Pinpoint the cell where the given text exists, returning its (x, y) midpoint coordinate. 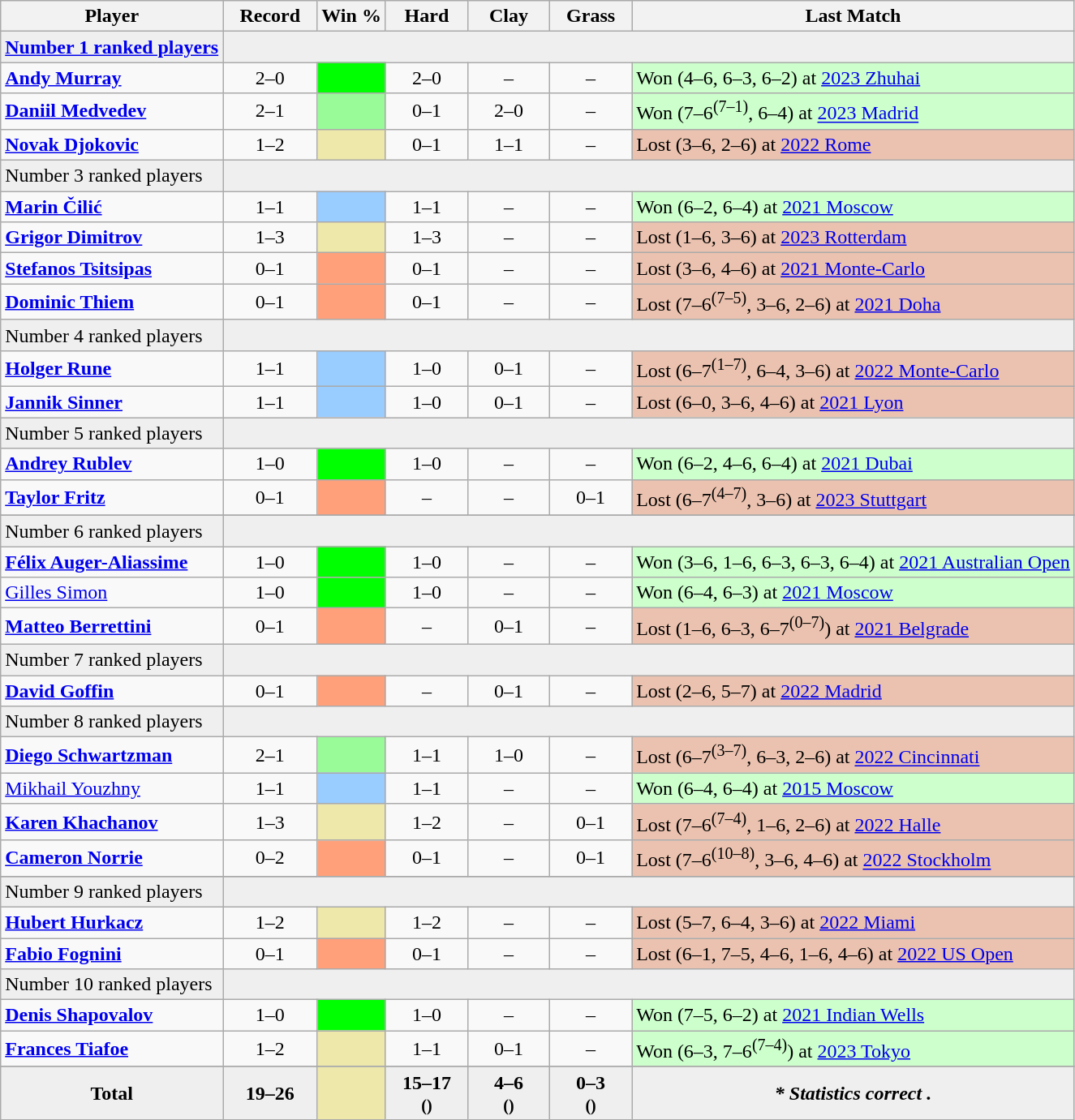
Novak Djokovic (112, 144)
Number 6 ranked players (112, 531)
Jannik Sinner (112, 402)
Lost (2–6, 5–7) at 2022 Madrid (854, 691)
Number 3 ranked players (112, 176)
Number 7 ranked players (112, 659)
Daniil Medvedev (112, 112)
Grass (591, 16)
Félix Auger-Aliassime (112, 562)
Won (6–2, 6–4) at 2021 Moscow (854, 207)
Number 10 ranked players (112, 985)
Clay (508, 16)
* Statistics correct . (854, 1093)
Number 4 ranked players (112, 335)
Won (3–6, 1–6, 6–3, 6–3, 6–4) at 2021 Australian Open (854, 562)
Cameron Norrie (112, 858)
Andrey Rublev (112, 464)
Andy Murray (112, 78)
Mikhail Youzhny (112, 788)
Lost (5–7, 6–4, 3–6) at 2022 Miami (854, 922)
Lost (7–6(7–4), 1–6, 2–6) at 2022 Halle (854, 822)
Marin Čilić (112, 207)
Lost (6–7(1–7), 6–4, 3–6) at 2022 Monte-Carlo (854, 368)
15–17 () (427, 1093)
Number 1 ranked players (112, 47)
19–26 (270, 1093)
Lost (7–6(10–8), 3–6, 4–6) at 2022 Stockholm (854, 858)
Win % (352, 16)
Diego Schwartzman (112, 756)
Dominic Thiem (112, 302)
Karen Khachanov (112, 822)
Fabio Fognini (112, 953)
Number 5 ranked players (112, 433)
4–6 () (508, 1093)
Number 8 ranked players (112, 722)
Player (112, 16)
Denis Shapovalov (112, 1015)
Lost (1–6, 6–3, 6–7(0–7)) at 2021 Belgrade (854, 626)
Lost (6–7(3–7), 6–3, 2–6) at 2022 Cincinnati (854, 756)
Lost (6–1, 7–5, 4–6, 1–6, 4–6) at 2022 US Open (854, 953)
Total (112, 1093)
Hard (427, 16)
Lost (6–7(4–7), 3–6) at 2023 Stuttgart (854, 498)
David Goffin (112, 691)
Gilles Simon (112, 593)
Won (4–6, 6–3, 6–2) at 2023 Zhuhai (854, 78)
Lost (6–0, 3–6, 4–6) at 2021 Lyon (854, 402)
Won (7–6(7–1), 6–4) at 2023 Madrid (854, 112)
Frances Tiafoe (112, 1049)
0–2 (270, 858)
Holger Rune (112, 368)
Lost (7–6(7–5), 3–6, 2–6) at 2021 Doha (854, 302)
0–3 () (591, 1093)
Lost (3–6, 4–6) at 2021 Monte-Carlo (854, 268)
Record (270, 16)
Won (6–2, 4–6, 6–4) at 2021 Dubai (854, 464)
Won (6–3, 7–6(7–4)) at 2023 Tokyo (854, 1049)
Hubert Hurkacz (112, 922)
Number 9 ranked players (112, 891)
Taylor Fritz (112, 498)
Grigor Dimitrov (112, 238)
Stefanos Tsitsipas (112, 268)
Matteo Berrettini (112, 626)
Won (6–4, 6–3) at 2021 Moscow (854, 593)
Lost (1–6, 3–6) at 2023 Rotterdam (854, 238)
Won (6–4, 6–4) at 2015 Moscow (854, 788)
Lost (3–6, 2–6) at 2022 Rome (854, 144)
Won (7–5, 6–2) at 2021 Indian Wells (854, 1015)
Last Match (854, 16)
